From the cell containing the given text, extract its center point as [X, Y] coordinate. 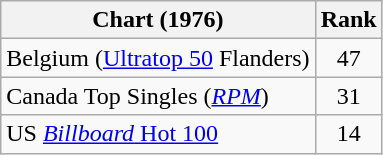
47 [348, 58]
US Billboard Hot 100 [158, 134]
Chart (1976) [158, 20]
Belgium (Ultratop 50 Flanders) [158, 58]
31 [348, 96]
14 [348, 134]
Rank [348, 20]
Canada Top Singles (RPM) [158, 96]
